Pinpoint the cell where the given text exists, returning its [X, Y] midpoint coordinate. 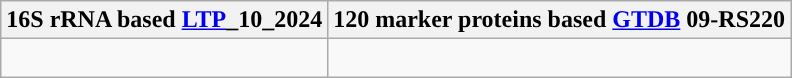
16S rRNA based LTP_10_2024 [164, 20]
120 marker proteins based GTDB 09-RS220 [560, 20]
